Provide the [x, y] coordinate of the cell's center where the given text is located.  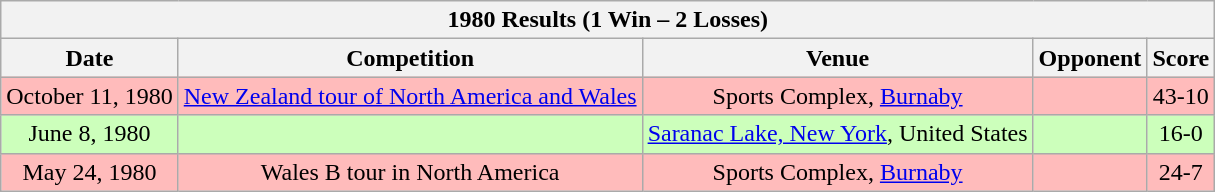
June 8, 1980 [90, 134]
Wales B tour in North America [410, 172]
Competition [410, 58]
Score [1181, 58]
43-10 [1181, 96]
1980 Results (1 Win – 2 Losses) [608, 20]
16-0 [1181, 134]
October 11, 1980 [90, 96]
24-7 [1181, 172]
New Zealand tour of North America and Wales [410, 96]
May 24, 1980 [90, 172]
Date [90, 58]
Venue [838, 58]
Opponent [1090, 58]
Saranac Lake, New York, United States [838, 134]
